Extract the (X, Y) coordinate from the center of the cell holding the provided text.  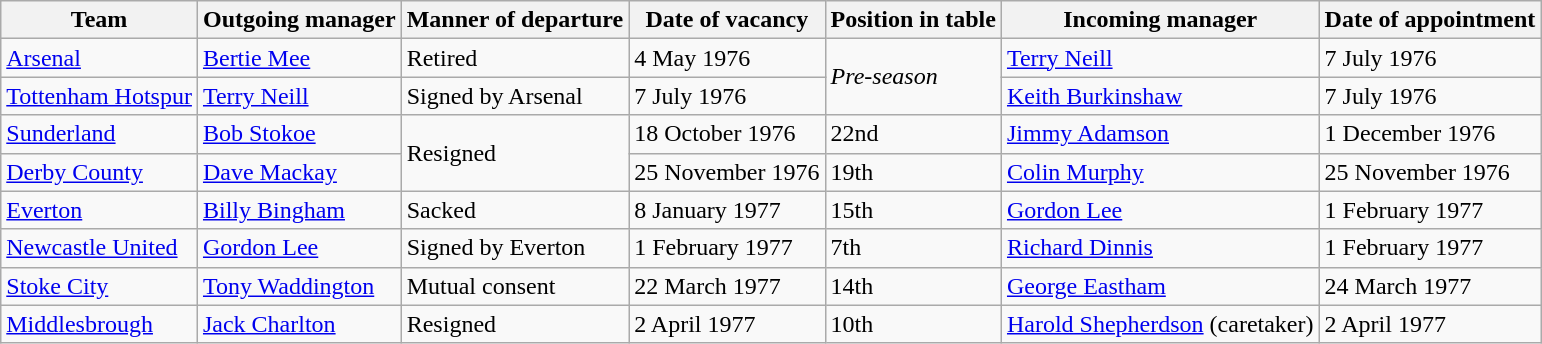
Pre-season (913, 77)
Arsenal (100, 58)
14th (913, 286)
Incoming manager (1160, 20)
Jimmy Adamson (1160, 134)
Tottenham Hotspur (100, 96)
Team (100, 20)
Stoke City (100, 286)
22 March 1977 (727, 286)
Outgoing manager (299, 20)
19th (913, 172)
Harold Shepherdson (caretaker) (1160, 324)
Billy Bingham (299, 210)
Sacked (514, 210)
Tony Waddington (299, 286)
4 May 1976 (727, 58)
Retired (514, 58)
Sunderland (100, 134)
Date of appointment (1430, 20)
Date of vacancy (727, 20)
Everton (100, 210)
Middlesbrough (100, 324)
Manner of departure (514, 20)
Bertie Mee (299, 58)
Keith Burkinshaw (1160, 96)
Jack Charlton (299, 324)
Position in table (913, 20)
15th (913, 210)
24 March 1977 (1430, 286)
Bob Stokoe (299, 134)
Mutual consent (514, 286)
22nd (913, 134)
Colin Murphy (1160, 172)
1 December 1976 (1430, 134)
Richard Dinnis (1160, 248)
Signed by Everton (514, 248)
Signed by Arsenal (514, 96)
7th (913, 248)
8 January 1977 (727, 210)
Derby County (100, 172)
George Eastham (1160, 286)
Newcastle United (100, 248)
18 October 1976 (727, 134)
10th (913, 324)
Dave Mackay (299, 172)
